Output the [X, Y] coordinate of the center of the cell containing the given text.  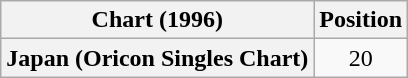
Japan (Oricon Singles Chart) [158, 58]
Chart (1996) [158, 20]
20 [361, 58]
Position [361, 20]
